Find where the given text appears and provide that cell's center as (X, Y) coordinate. 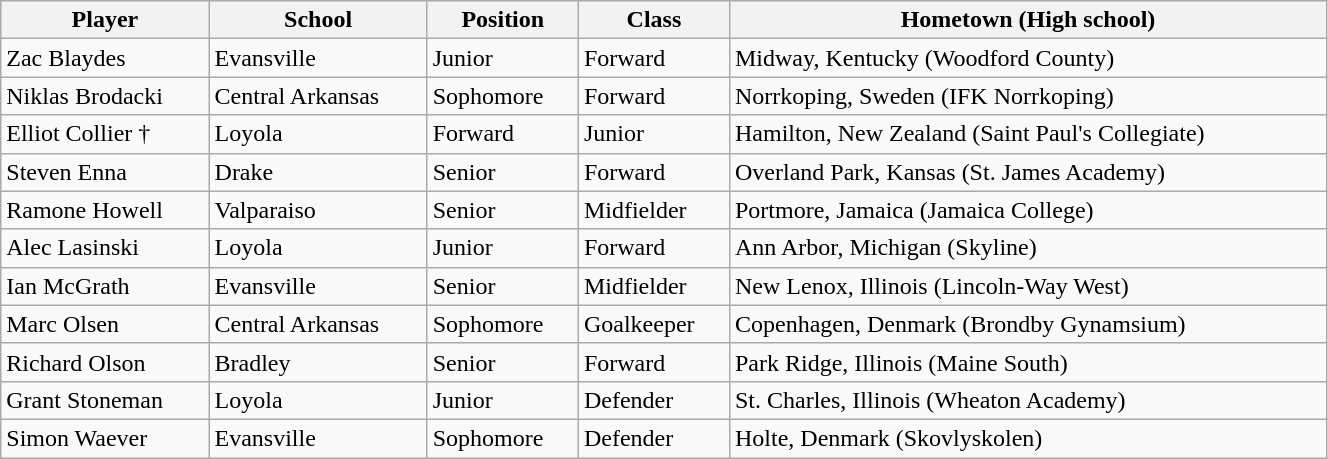
Ramone Howell (105, 210)
Ann Arbor, Michigan (Skyline) (1028, 248)
Bradley (318, 362)
Position (502, 20)
School (318, 20)
Richard Olson (105, 362)
Hamilton, New Zealand (Saint Paul's Collegiate) (1028, 134)
Holte, Denmark (Skovlyskolen) (1028, 438)
Hometown (High school) (1028, 20)
Norrkoping, Sweden (IFK Norrkoping) (1028, 96)
Goalkeeper (654, 324)
Copenhagen, Denmark (Brondby Gynamsium) (1028, 324)
Ian McGrath (105, 286)
St. Charles, Illinois (Wheaton Academy) (1028, 400)
Marc Olsen (105, 324)
Elliot Collier † (105, 134)
Midway, Kentucky (Woodford County) (1028, 58)
New Lenox, Illinois (Lincoln-Way West) (1028, 286)
Overland Park, Kansas (St. James Academy) (1028, 172)
Portmore, Jamaica (Jamaica College) (1028, 210)
Class (654, 20)
Valparaiso (318, 210)
Player (105, 20)
Simon Waever (105, 438)
Niklas Brodacki (105, 96)
Alec Lasinski (105, 248)
Drake (318, 172)
Grant Stoneman (105, 400)
Zac Blaydes (105, 58)
Park Ridge, Illinois (Maine South) (1028, 362)
Steven Enna (105, 172)
